Return the [X, Y] coordinate for the center point of the cell that contains the specified text.  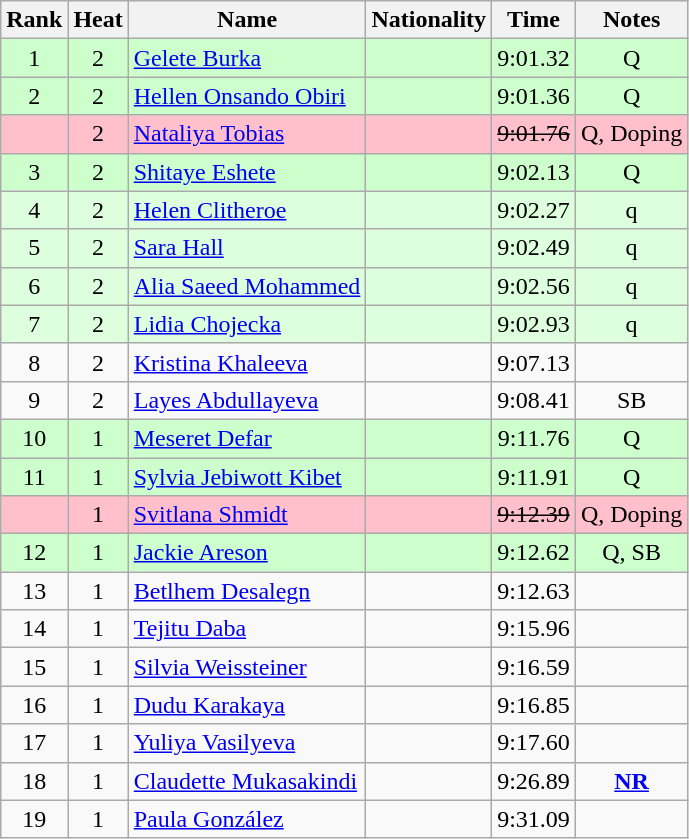
9:08.41 [534, 400]
9:01.36 [534, 96]
17 [34, 743]
NR [631, 781]
Hellen Onsando Obiri [247, 96]
6 [34, 286]
3 [34, 172]
Jackie Areson [247, 553]
7 [34, 324]
Alia Saeed Mohammed [247, 286]
9:16.85 [534, 705]
Yuliya Vasilyeva [247, 743]
Time [534, 20]
10 [34, 438]
9:12.62 [534, 553]
Meseret Defar [247, 438]
Notes [631, 20]
Paula González [247, 819]
5 [34, 248]
16 [34, 705]
9:02.56 [534, 286]
9:01.76 [534, 134]
9:12.39 [534, 515]
15 [34, 667]
Q, SB [631, 553]
Name [247, 20]
Heat [98, 20]
19 [34, 819]
Nataliya Tobias [247, 134]
Rank [34, 20]
9:02.93 [534, 324]
9:16.59 [534, 667]
12 [34, 553]
9:26.89 [534, 781]
14 [34, 629]
9:02.49 [534, 248]
Claudette Mukasakindi [247, 781]
9:01.32 [534, 58]
9:02.27 [534, 210]
Lidia Chojecka [247, 324]
8 [34, 362]
Helen Clitheroe [247, 210]
Shitaye Eshete [247, 172]
9:15.96 [534, 629]
SB [631, 400]
18 [34, 781]
Sara Hall [247, 248]
4 [34, 210]
9:11.91 [534, 477]
9:31.09 [534, 819]
11 [34, 477]
Dudu Karakaya [247, 705]
Betlhem Desalegn [247, 591]
9:02.13 [534, 172]
Nationality [429, 20]
Sylvia Jebiwott Kibet [247, 477]
9:17.60 [534, 743]
Tejitu Daba [247, 629]
Gelete Burka [247, 58]
Svitlana Shmidt [247, 515]
13 [34, 591]
9:11.76 [534, 438]
Silvia Weissteiner [247, 667]
9:12.63 [534, 591]
Layes Abdullayeva [247, 400]
9 [34, 400]
Kristina Khaleeva [247, 362]
9:07.13 [534, 362]
